Capture the cell that displays the provided text and extract its [X, Y] central coordinate. 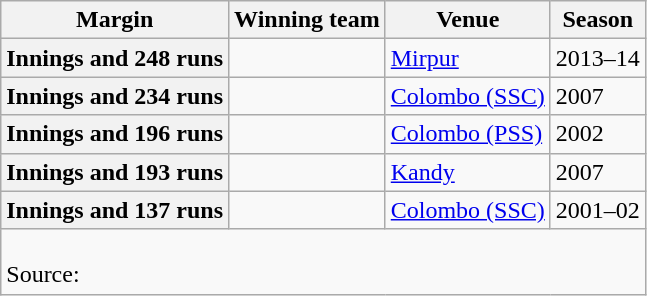
Season [598, 20]
Innings and 137 runs [115, 210]
2013–14 [598, 58]
Kandy [468, 172]
Innings and 196 runs [115, 134]
Venue [468, 20]
Source: [324, 262]
Innings and 248 runs [115, 58]
Margin [115, 20]
Colombo (PSS) [468, 134]
2002 [598, 134]
Mirpur [468, 58]
Innings and 193 runs [115, 172]
Winning team [308, 20]
Innings and 234 runs [115, 96]
2001–02 [598, 210]
